For the text-containing cell, return its midpoint in [x, y] coordinate format. 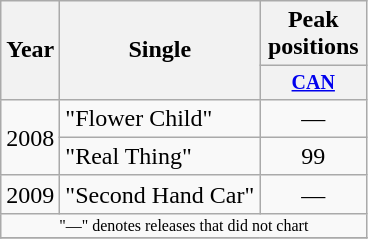
Peak positions [314, 34]
Single [160, 50]
99 [314, 156]
"Second Hand Car" [160, 194]
"Flower Child" [160, 118]
CAN [314, 82]
2009 [30, 194]
"—" denotes releases that did not chart [184, 225]
"Real Thing" [160, 156]
Year [30, 50]
2008 [30, 137]
